Locate the cell with the specified text and output its (X, Y) center coordinate. 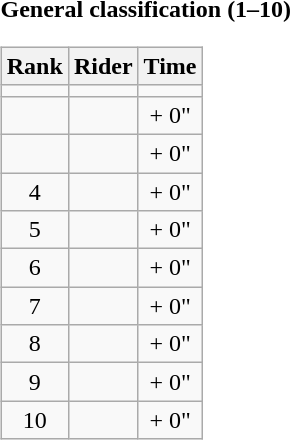
9 (34, 382)
Time (170, 66)
Rider (103, 66)
6 (34, 268)
7 (34, 306)
Rank (34, 66)
5 (34, 230)
8 (34, 344)
10 (34, 420)
4 (34, 191)
